Search for the cell housing the specified text and yield its [X, Y] center coordinate. 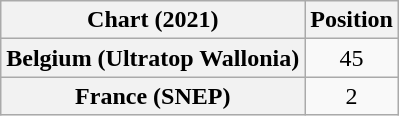
Position [352, 20]
Chart (2021) [153, 20]
2 [352, 96]
45 [352, 58]
Belgium (Ultratop Wallonia) [153, 58]
France (SNEP) [153, 96]
